Provide the [x, y] coordinate of the cell's center where the given text is located.  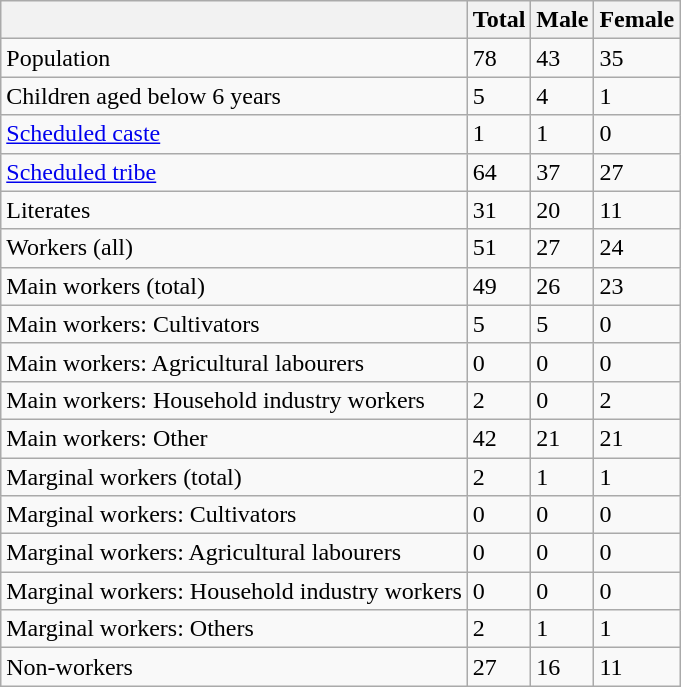
31 [499, 210]
35 [637, 58]
16 [562, 667]
Marginal workers (total) [234, 477]
Main workers: Household industry workers [234, 400]
Marginal workers: Others [234, 629]
Main workers: Agricultural labourers [234, 362]
24 [637, 248]
Female [637, 20]
Population [234, 58]
4 [562, 96]
Main workers: Cultivators [234, 324]
Literates [234, 210]
Marginal workers: Household industry workers [234, 591]
37 [562, 172]
Scheduled tribe [234, 172]
Workers (all) [234, 248]
Total [499, 20]
78 [499, 58]
64 [499, 172]
Marginal workers: Agricultural labourers [234, 553]
26 [562, 286]
Main workers (total) [234, 286]
20 [562, 210]
42 [499, 438]
Children aged below 6 years [234, 96]
Non-workers [234, 667]
43 [562, 58]
Male [562, 20]
51 [499, 248]
23 [637, 286]
Main workers: Other [234, 438]
Scheduled caste [234, 134]
49 [499, 286]
Marginal workers: Cultivators [234, 515]
